Locate the cell with the specified text and output its (X, Y) center coordinate. 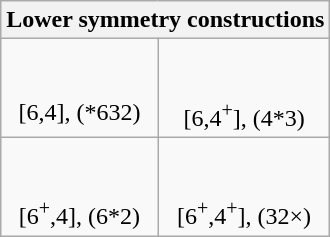
[6,4+], (4*3) (244, 88)
Lower symmetry constructions (166, 20)
[6+,4+], (32×) (244, 186)
[6,4], (*632) (80, 88)
[6+,4], (6*2) (80, 186)
